For the text-containing cell, return its midpoint in [X, Y] coordinate format. 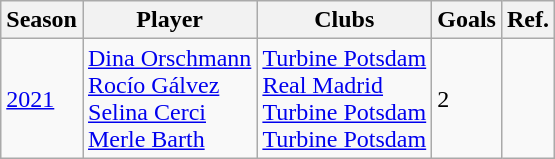
Clubs [344, 20]
Player [169, 20]
Season [42, 20]
Goals [467, 20]
Dina Orschmann Rocío Gálvez Selina Cerci Merle Barth [169, 98]
2021 [42, 98]
Turbine PotsdamReal MadridTurbine PotsdamTurbine Potsdam [344, 98]
Ref. [528, 20]
2 [467, 98]
